Extract the [x, y] coordinate from the center of the cell holding the provided text.  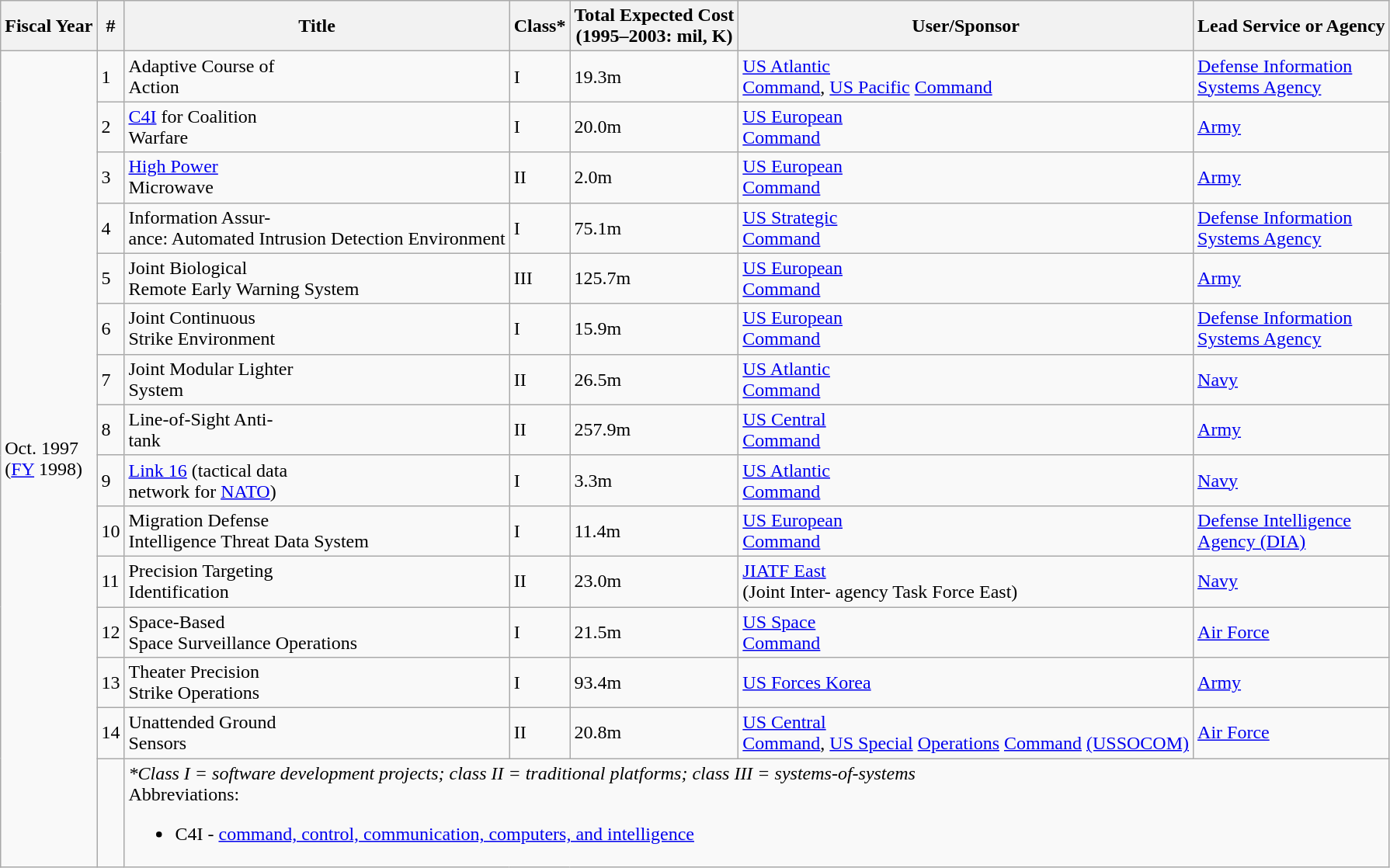
Space-BasedSpace Surveillance Operations [317, 632]
3 [110, 177]
26.5m [654, 379]
US CentralCommand [966, 430]
75.1m [654, 228]
14 [110, 733]
4 [110, 228]
93.4m [654, 683]
Joint ContinuousStrike Environment [317, 329]
7 [110, 379]
11 [110, 581]
High PowerMicrowave [317, 177]
20.0m [654, 127]
19.3m [654, 76]
US Forces Korea [966, 683]
5 [110, 278]
US AtlanticCommand, US Pacific Command [966, 76]
6 [110, 329]
257.9m [654, 430]
Total Expected Cost(1995–2003: mil, K) [654, 26]
Oct. 1997(FY 1998) [49, 460]
Defense IntelligenceAgency (DIA) [1292, 531]
Adaptive Course ofAction [317, 76]
Information Assur-ance: Automated Intrusion Detection Environment [317, 228]
User/Sponsor [966, 26]
9 [110, 480]
Title [317, 26]
Theater PrecisionStrike Operations [317, 683]
US StrategicCommand [966, 228]
JIATF East(Joint Inter- agency Task Force East) [966, 581]
Joint BiologicalRemote Early Warning System [317, 278]
2.0m [654, 177]
Fiscal Year [49, 26]
10 [110, 531]
20.8m [654, 733]
Migration DefenseIntelligence Threat Data System [317, 531]
3.3m [654, 480]
23.0m [654, 581]
US SpaceCommand [966, 632]
C4I for CoalitionWarfare [317, 127]
13 [110, 683]
21.5m [654, 632]
Precision TargetingIdentification [317, 581]
2 [110, 127]
11.4m [654, 531]
Joint Modular LighterSystem [317, 379]
1 [110, 76]
15.9m [654, 329]
# [110, 26]
Class* [540, 26]
Line-of-Sight Anti-tank [317, 430]
8 [110, 430]
12 [110, 632]
Unattended GroundSensors [317, 733]
III [540, 278]
125.7m [654, 278]
Lead Service or Agency [1292, 26]
US CentralCommand, US Special Operations Command (USSOCOM) [966, 733]
Link 16 (tactical datanetwork for NATO) [317, 480]
